Determine the (x, y) coordinate at the center of the cell enclosing the given text.  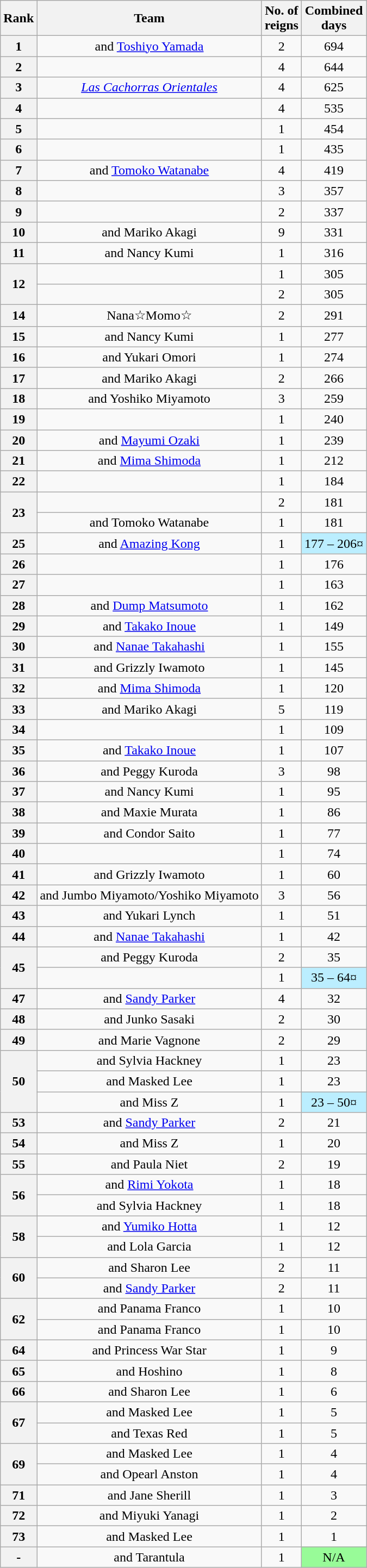
and Rimi Yokota (149, 1185)
and Marie Vagnone (149, 1040)
54 (18, 1144)
45 (18, 967)
71 (18, 1495)
17 (18, 378)
40 (18, 854)
69 (18, 1464)
Nana☆Momo☆ (149, 316)
and Texas Red (149, 1433)
74 (334, 854)
22 (18, 482)
and Junko Sasaki (149, 1019)
212 (334, 461)
357 (334, 191)
53 (18, 1123)
and Hoshino (149, 1371)
33 (18, 709)
95 (334, 792)
Rank (18, 18)
Team (149, 18)
98 (334, 771)
39 (18, 833)
58 (18, 1236)
23 – 50¤ (334, 1102)
and Maxie Murata (149, 813)
239 (334, 440)
66 (18, 1391)
14 (18, 316)
and Princess War Star (149, 1350)
N/A (334, 1557)
316 (334, 253)
274 (334, 357)
and Yukari Lynch (149, 916)
162 (334, 605)
37 (18, 792)
48 (18, 1019)
120 (334, 688)
and Miyuki Yanagi (149, 1516)
73 (18, 1536)
34 (18, 729)
and Tarantula (149, 1557)
535 (334, 108)
and Lola Garcia (149, 1247)
55 (18, 1164)
240 (334, 419)
27 (18, 585)
44 (18, 936)
435 (334, 149)
and Dump Matsumoto (149, 605)
7 (18, 170)
277 (334, 336)
No. ofreigns (282, 18)
163 (334, 585)
and Paula Niet (149, 1164)
72 (18, 1516)
41 (18, 874)
337 (334, 211)
50 (18, 1081)
49 (18, 1040)
25 (18, 544)
- (18, 1557)
and Yukari Omori (149, 357)
Combineddays (334, 18)
109 (334, 729)
625 (334, 88)
and Condor Saito (149, 833)
and Yoshiko Miyamoto (149, 398)
Las Cachorras Orientales (149, 88)
419 (334, 170)
62 (18, 1319)
86 (334, 813)
259 (334, 398)
and Toshiyo Yamada (149, 46)
43 (18, 916)
26 (18, 564)
67 (18, 1422)
64 (18, 1350)
291 (334, 316)
and Mayumi Ozaki (149, 440)
177 – 206¤ (334, 544)
15 (18, 336)
and Yumiko Hotta (149, 1226)
266 (334, 378)
31 (18, 667)
145 (334, 667)
176 (334, 564)
35 – 64¤ (334, 978)
65 (18, 1371)
119 (334, 709)
51 (334, 916)
36 (18, 771)
and Jumbo Miyamoto/Yoshiko Miyamoto (149, 895)
and Opearl Anston (149, 1475)
107 (334, 750)
and Amazing Kong (149, 544)
149 (334, 626)
694 (334, 46)
77 (334, 833)
331 (334, 232)
and Jane Sherill (149, 1495)
184 (334, 482)
16 (18, 357)
155 (334, 647)
454 (334, 129)
47 (18, 998)
28 (18, 605)
644 (334, 67)
38 (18, 813)
